Detect which cell encompasses the target text, then output its (X, Y) center coordinate. 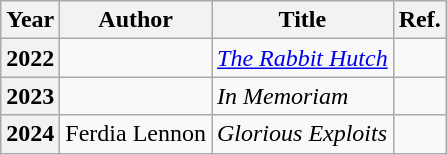
Year (30, 20)
Glorious Exploits (303, 134)
2024 (30, 134)
Author (136, 20)
Ferdia Lennon (136, 134)
The Rabbit Hutch (303, 58)
Ref. (420, 20)
2023 (30, 96)
Title (303, 20)
2022 (30, 58)
In Memoriam (303, 96)
